Provide the [X, Y] coordinate of the cell's center where the given text is located.  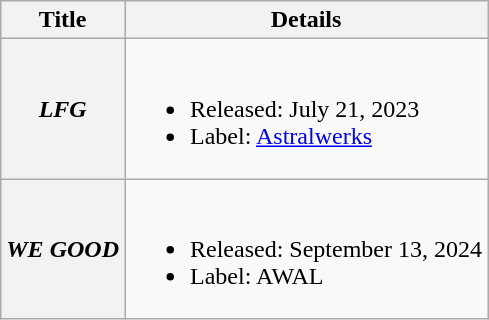
Title [63, 20]
WE GOOD [63, 249]
LFG [63, 109]
Released: July 21, 2023Label: Astralwerks [306, 109]
Released: September 13, 2024Label: AWAL [306, 249]
Details [306, 20]
